Identify which cell holds the provided text, then report its [x, y] central coordinate. 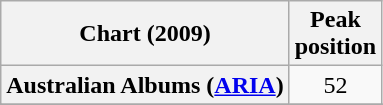
52 [335, 85]
Peakposition [335, 34]
Chart (2009) [145, 34]
Australian Albums (ARIA) [145, 85]
